Capture the cell that displays the provided text and extract its (X, Y) central coordinate. 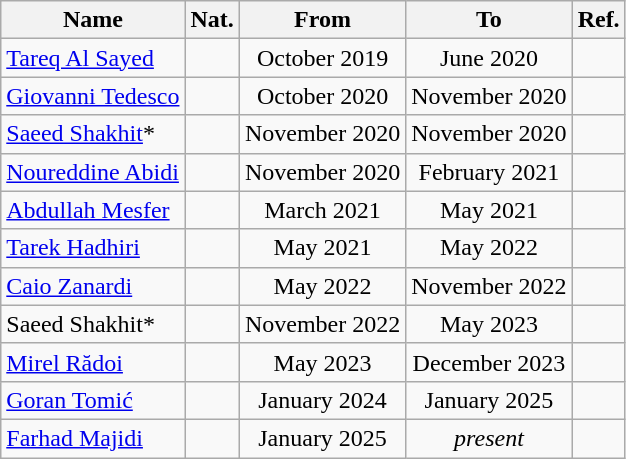
Mirel Rădoi (93, 362)
October 2020 (322, 96)
present (489, 438)
Caio Zanardi (93, 286)
February 2021 (489, 172)
Farhad Majidi (93, 438)
December 2023 (489, 362)
Nat. (212, 20)
Ref. (598, 20)
Giovanni Tedesco (93, 96)
To (489, 20)
October 2019 (322, 58)
March 2021 (322, 210)
Tareq Al Sayed (93, 58)
January 2024 (322, 400)
Tarek Hadhiri (93, 248)
Name (93, 20)
June 2020 (489, 58)
Abdullah Mesfer (93, 210)
From (322, 20)
Goran Tomić (93, 400)
Noureddine Abidi (93, 172)
